Provide the (x, y) coordinate of the cell's center where the given text is located.  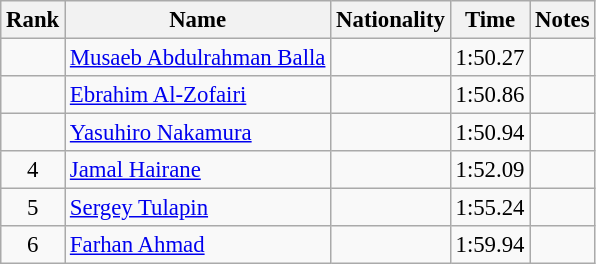
1:50.86 (490, 95)
Rank (33, 20)
6 (33, 245)
Nationality (390, 20)
4 (33, 170)
Farhan Ahmad (198, 245)
Notes (562, 20)
1:52.09 (490, 170)
Musaeb Abdulrahman Balla (198, 58)
1:55.24 (490, 208)
Ebrahim Al-Zofairi (198, 95)
5 (33, 208)
1:50.27 (490, 58)
Jamal Hairane (198, 170)
1:59.94 (490, 245)
Yasuhiro Nakamura (198, 133)
Name (198, 20)
Time (490, 20)
1:50.94 (490, 133)
Sergey Tulapin (198, 208)
